For the text-containing cell, return its midpoint in (X, Y) coordinate format. 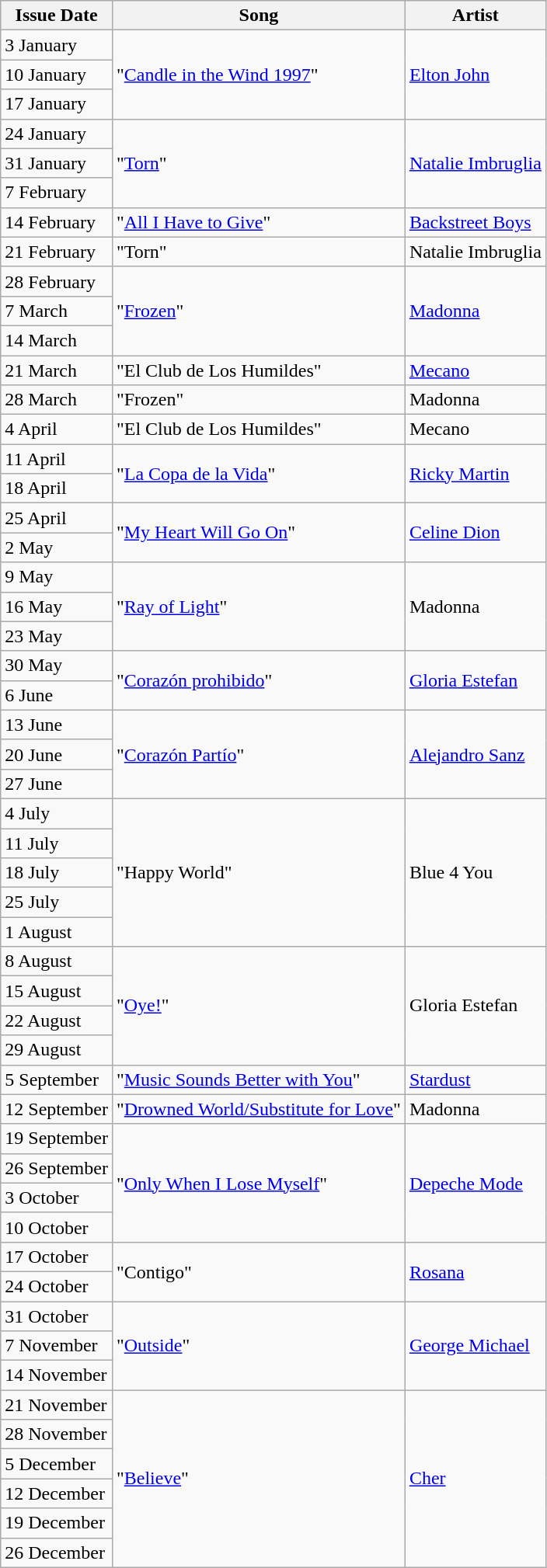
Alejandro Sanz (476, 754)
16 May (57, 607)
13 June (57, 725)
19 December (57, 1523)
2 May (57, 548)
"Oye!" (258, 1006)
15 August (57, 991)
18 July (57, 873)
"My Heart Will Go On" (258, 533)
Depeche Mode (476, 1183)
24 October (57, 1286)
Artist (476, 16)
Ricky Martin (476, 474)
"La Copa de la Vida" (258, 474)
3 January (57, 45)
Celine Dion (476, 533)
11 July (57, 843)
Rosana (476, 1271)
"Candle in the Wind 1997" (258, 75)
"All I Have to Give" (258, 222)
14 February (57, 222)
25 July (57, 902)
17 January (57, 104)
12 December (57, 1493)
6 June (57, 695)
24 January (57, 134)
12 September (57, 1109)
30 May (57, 666)
23 May (57, 636)
21 February (57, 252)
7 March (57, 311)
28 November (57, 1434)
7 November (57, 1346)
"Outside" (258, 1346)
"Contigo" (258, 1271)
"Music Sounds Better with You" (258, 1080)
4 April (57, 429)
"Ray of Light" (258, 607)
4 July (57, 813)
"Corazón prohibido" (258, 680)
29 August (57, 1050)
31 October (57, 1316)
14 November (57, 1375)
"Believe" (258, 1479)
George Michael (476, 1346)
Backstreet Boys (476, 222)
25 April (57, 518)
Blue 4 You (476, 872)
Song (258, 16)
5 December (57, 1464)
11 April (57, 459)
22 August (57, 1020)
Stardust (476, 1080)
10 January (57, 75)
"Only When I Lose Myself" (258, 1183)
"Corazón Partío" (258, 754)
1 August (57, 932)
"Happy World" (258, 872)
28 March (57, 400)
21 November (57, 1405)
20 June (57, 754)
Elton John (476, 75)
31 January (57, 163)
7 February (57, 193)
10 October (57, 1227)
21 March (57, 370)
28 February (57, 281)
26 December (57, 1552)
8 August (57, 961)
14 March (57, 340)
17 October (57, 1257)
5 September (57, 1080)
27 June (57, 784)
18 April (57, 488)
9 May (57, 577)
19 September (57, 1139)
Cher (476, 1479)
26 September (57, 1168)
Issue Date (57, 16)
"Drowned World/Substitute for Love" (258, 1109)
3 October (57, 1198)
